Scan for the cell matching the given text and deliver its [X, Y] coordinate at center. 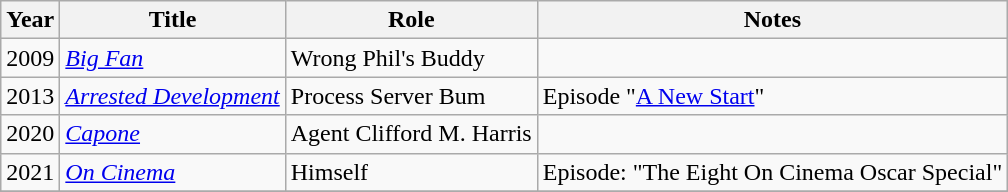
Big Fan [172, 58]
2020 [30, 134]
Episode: "The Eight On Cinema Oscar Special" [772, 172]
On Cinema [172, 172]
Capone [172, 134]
Episode "A New Start" [772, 96]
Title [172, 20]
Year [30, 20]
2021 [30, 172]
Notes [772, 20]
2013 [30, 96]
Arrested Development [172, 96]
Wrong Phil's Buddy [411, 58]
Agent Clifford M. Harris [411, 134]
Himself [411, 172]
2009 [30, 58]
Process Server Bum [411, 96]
Role [411, 20]
